Extract the [x, y] coordinate from the center of the cell holding the provided text.  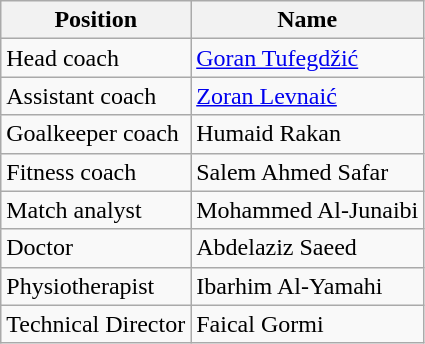
Assistant coach [96, 96]
Doctor [96, 248]
Humaid Rakan [308, 134]
Name [308, 20]
Head coach [96, 58]
Salem Ahmed Safar [308, 172]
Position [96, 20]
Goalkeeper coach [96, 134]
Physiotherapist [96, 286]
Match analyst [96, 210]
Faical Gormi [308, 324]
Ibarhim Al-Yamahi [308, 286]
Mohammed Al-Junaibi [308, 210]
Abdelaziz Saeed [308, 248]
Fitness coach [96, 172]
Technical Director [96, 324]
Zoran Levnaić [308, 96]
Goran Tufegdžić [308, 58]
